Extract the (x, y) coordinate from the center of the cell holding the provided text.  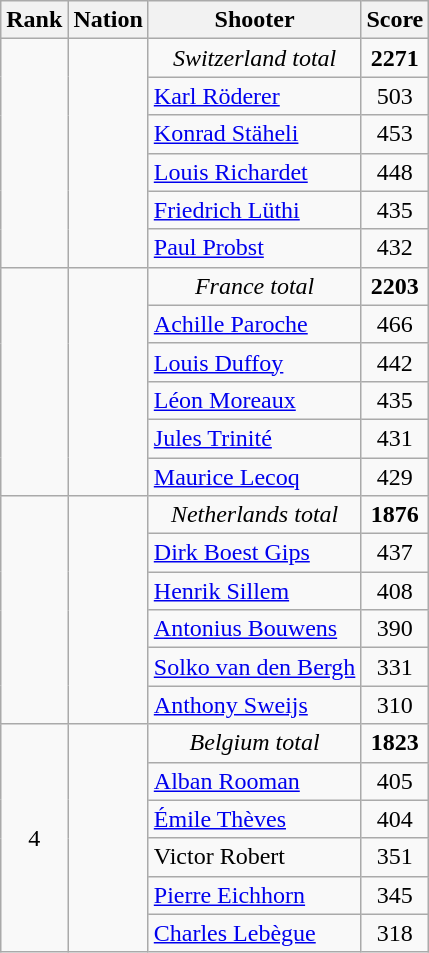
Shooter (254, 20)
Alban Rooman (254, 781)
503 (395, 96)
Victor Robert (254, 857)
345 (395, 895)
390 (395, 629)
2203 (395, 286)
437 (395, 553)
Charles Lebègue (254, 933)
Antonius Bouwens (254, 629)
442 (395, 362)
331 (395, 667)
Solko van den Bergh (254, 667)
404 (395, 819)
Rank (34, 20)
405 (395, 781)
431 (395, 438)
Louis Richardet (254, 172)
4 (34, 838)
Anthony Sweijs (254, 705)
Belgium total (254, 743)
Karl Röderer (254, 96)
Konrad Stäheli (254, 134)
France total (254, 286)
2271 (395, 58)
310 (395, 705)
453 (395, 134)
Émile Thèves (254, 819)
Jules Trinité (254, 438)
Nation (108, 20)
429 (395, 477)
1876 (395, 515)
Friedrich Lüthi (254, 210)
Henrik Sillem (254, 591)
Netherlands total (254, 515)
Léon Moreaux (254, 400)
Score (395, 20)
Switzerland total (254, 58)
1823 (395, 743)
408 (395, 591)
Dirk Boest Gips (254, 553)
351 (395, 857)
466 (395, 324)
Pierre Eichhorn (254, 895)
318 (395, 933)
432 (395, 248)
Paul Probst (254, 248)
Louis Duffoy (254, 362)
Achille Paroche (254, 324)
448 (395, 172)
Maurice Lecoq (254, 477)
